Detect which cell encompasses the target text, then output its (X, Y) center coordinate. 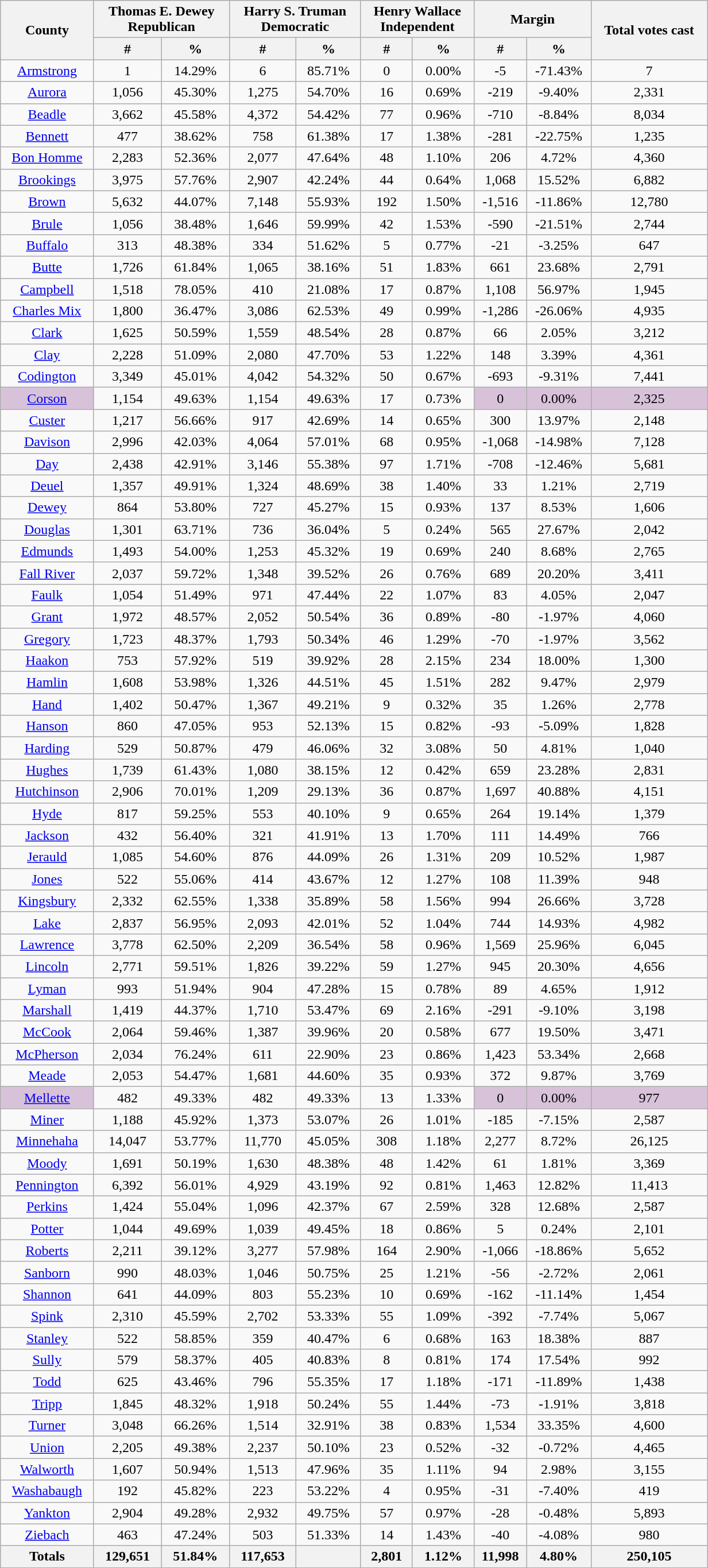
0.82% (443, 726)
264 (500, 814)
1,324 (262, 486)
42.69% (328, 420)
1.81% (559, 1163)
1,630 (262, 1163)
Union (47, 1447)
-7.74% (559, 1316)
-185 (500, 1120)
1,723 (127, 639)
49.38% (195, 1447)
7,148 (262, 202)
11,770 (262, 1141)
4,935 (649, 311)
1,518 (127, 289)
7,441 (649, 377)
47.70% (328, 355)
2,047 (649, 595)
47.24% (195, 1535)
2.98% (559, 1469)
11,413 (649, 1185)
994 (500, 901)
85.71% (328, 71)
206 (500, 158)
Charles Mix (47, 311)
2,061 (649, 1272)
44 (386, 180)
38.15% (328, 770)
1,845 (127, 1404)
0.78% (443, 988)
57.92% (195, 661)
11.39% (559, 879)
10 (386, 1294)
Roberts (47, 1250)
1,301 (127, 529)
36.04% (328, 529)
1,493 (127, 551)
1,054 (127, 595)
43.46% (195, 1382)
Lincoln (47, 966)
20.20% (559, 573)
61 (500, 1163)
1,800 (127, 311)
1,423 (500, 1054)
300 (500, 420)
42.37% (328, 1207)
677 (500, 1032)
1,419 (127, 1011)
-0.48% (559, 1513)
328 (500, 1207)
-7.15% (559, 1120)
2,906 (127, 792)
55.38% (328, 464)
3,818 (649, 1404)
38.16% (328, 267)
1,080 (262, 770)
0.32% (443, 704)
8,034 (649, 114)
Hand (47, 704)
Corson (47, 398)
Totals (47, 1557)
3,198 (649, 1011)
4.05% (559, 595)
-11.89% (559, 1382)
4,656 (649, 966)
Beadle (47, 114)
62.50% (195, 944)
-18.86% (559, 1250)
0.83% (443, 1426)
61.43% (195, 770)
2.90% (443, 1250)
980 (649, 1535)
240 (500, 551)
334 (262, 245)
1,217 (127, 420)
1,569 (500, 944)
57.01% (328, 442)
42.03% (195, 442)
432 (127, 835)
59.72% (195, 573)
641 (127, 1294)
990 (127, 1272)
8 (386, 1360)
32.91% (328, 1426)
48.57% (195, 617)
0.58% (443, 1032)
17.54% (559, 1360)
-22.75% (559, 136)
7 (649, 71)
40.83% (328, 1360)
Perkins (47, 1207)
59.46% (195, 1032)
56.66% (195, 420)
45.92% (195, 1120)
4,982 (649, 923)
3.39% (559, 355)
1,691 (127, 1163)
503 (262, 1535)
48.69% (328, 486)
-73 (500, 1404)
54.47% (195, 1076)
42.01% (328, 923)
1,606 (649, 508)
1,559 (262, 333)
410 (262, 289)
35.89% (328, 901)
164 (386, 1250)
45.32% (328, 551)
1.01% (443, 1120)
49.45% (328, 1229)
1,096 (262, 1207)
1,235 (649, 136)
477 (127, 136)
661 (500, 267)
Deuel (47, 486)
4,064 (262, 442)
163 (500, 1338)
44.37% (195, 1011)
2,778 (649, 704)
36.54% (328, 944)
1.29% (443, 639)
Tripp (47, 1404)
45.59% (195, 1316)
1 (127, 71)
63.71% (195, 529)
4,360 (649, 158)
19.14% (559, 814)
57.98% (328, 1250)
16 (386, 92)
2,310 (127, 1316)
49.75% (328, 1513)
39.92% (328, 661)
250,105 (649, 1557)
53.98% (195, 683)
70.01% (195, 792)
Kingsbury (47, 901)
47.96% (328, 1469)
49.28% (195, 1513)
Edmunds (47, 551)
5,681 (649, 464)
3,277 (262, 1250)
1.42% (443, 1163)
Sully (47, 1360)
2,277 (500, 1141)
6,392 (127, 1185)
83 (500, 595)
2.59% (443, 1207)
41.91% (328, 835)
647 (649, 245)
2,719 (649, 486)
-693 (500, 377)
42.24% (328, 180)
56.97% (559, 289)
Jackson (47, 835)
18 (386, 1229)
50.75% (328, 1272)
3,146 (262, 464)
-0.72% (559, 1447)
209 (500, 857)
50.34% (328, 639)
-392 (500, 1316)
49.91% (195, 486)
3,155 (649, 1469)
117,653 (262, 1557)
174 (500, 1360)
1,454 (649, 1294)
1,739 (127, 770)
Walworth (47, 1469)
Bon Homme (47, 158)
51.49% (195, 595)
796 (262, 1382)
Potter (47, 1229)
-71.43% (559, 71)
2.05% (559, 333)
20.30% (559, 966)
4,600 (649, 1426)
51.33% (328, 1535)
59 (386, 966)
579 (127, 1360)
66 (500, 333)
43.67% (328, 879)
Sanborn (47, 1272)
3,728 (649, 901)
-14.98% (559, 442)
2,237 (262, 1447)
-11.86% (559, 202)
39.52% (328, 573)
49 (386, 311)
Ziebach (47, 1535)
-1.91% (559, 1404)
2,064 (127, 1032)
1,300 (649, 661)
414 (262, 879)
Henry WallaceIndependent (417, 20)
4,929 (262, 1185)
58.85% (195, 1338)
Clay (47, 355)
1.51% (443, 683)
Armstrong (47, 71)
15.52% (559, 180)
51.94% (195, 988)
1,379 (649, 814)
1,424 (127, 1207)
1.10% (443, 158)
45.82% (195, 1491)
372 (500, 1076)
2,702 (262, 1316)
46 (386, 639)
48.54% (328, 333)
25.96% (559, 944)
2,042 (649, 529)
4.81% (559, 748)
419 (649, 1491)
Codington (47, 377)
Brule (47, 223)
-9.31% (559, 377)
59.51% (195, 966)
59.99% (328, 223)
1.56% (443, 901)
0.42% (443, 770)
54.60% (195, 857)
0.97% (443, 1513)
62.53% (328, 311)
Margin (532, 20)
-21.51% (559, 223)
53.80% (195, 508)
137 (500, 508)
977 (649, 1098)
4 (386, 1491)
3,212 (649, 333)
12.68% (559, 1207)
308 (386, 1141)
519 (262, 661)
Jones (47, 879)
51.09% (195, 355)
864 (127, 508)
6,882 (649, 180)
Pennington (47, 1185)
611 (262, 1054)
1,608 (127, 683)
Thomas E. DeweyRepublican (161, 20)
3,662 (127, 114)
23.28% (559, 770)
14.93% (559, 923)
22.90% (328, 1054)
56.01% (195, 1185)
Meade (47, 1076)
-2.72% (559, 1272)
2,837 (127, 923)
Lawrence (47, 944)
57.76% (195, 180)
3,778 (127, 944)
2,765 (649, 551)
Washabaugh (47, 1491)
62.55% (195, 901)
40.88% (559, 792)
55.06% (195, 879)
2,438 (127, 464)
2,148 (649, 420)
97 (386, 464)
Minnehaha (47, 1141)
2,996 (127, 442)
1,513 (262, 1469)
-31 (500, 1491)
111 (500, 835)
14.29% (195, 71)
1.43% (443, 1535)
-281 (500, 136)
45.01% (195, 377)
2,037 (127, 573)
Brown (47, 202)
904 (262, 988)
Spink (47, 1316)
-219 (500, 92)
2,211 (127, 1250)
876 (262, 857)
4,372 (262, 114)
54.32% (328, 377)
Aurora (47, 92)
68 (386, 442)
3,086 (262, 311)
2,331 (649, 92)
38.48% (195, 223)
2,283 (127, 158)
66.26% (195, 1426)
47.28% (328, 988)
-32 (500, 1447)
282 (500, 683)
1,085 (127, 857)
-9.40% (559, 92)
26,125 (649, 1141)
4,151 (649, 792)
992 (649, 1360)
Davison (47, 442)
2.16% (443, 1011)
-5 (500, 71)
945 (500, 966)
860 (127, 726)
1,681 (262, 1076)
1.31% (443, 857)
-291 (500, 1011)
Harry S. TrumanDemocratic (295, 20)
405 (262, 1360)
Haakon (47, 661)
94 (500, 1469)
44.51% (328, 683)
19.50% (559, 1032)
1,338 (262, 901)
Turner (47, 1426)
689 (500, 573)
625 (127, 1382)
29.13% (328, 792)
3.08% (443, 748)
-80 (500, 617)
-1,068 (500, 442)
Marshall (47, 1011)
50.87% (195, 748)
1,387 (262, 1032)
1,972 (127, 617)
-12.46% (559, 464)
-70 (500, 639)
2,907 (262, 180)
5,652 (649, 1250)
1,326 (262, 683)
2,771 (127, 966)
1,534 (500, 1426)
52.13% (328, 726)
1,065 (262, 267)
2,053 (127, 1076)
-7.40% (559, 1491)
887 (649, 1338)
78.05% (195, 289)
753 (127, 661)
2,801 (386, 1557)
50.94% (195, 1469)
1,793 (262, 639)
Hanson (47, 726)
32 (386, 748)
58.37% (195, 1360)
Hamlin (47, 683)
0.89% (443, 617)
45.05% (328, 1141)
727 (262, 508)
1,514 (262, 1426)
Butte (47, 267)
55.04% (195, 1207)
1,463 (500, 1185)
50.24% (328, 1404)
2,904 (127, 1513)
-40 (500, 1535)
2,325 (649, 398)
2,205 (127, 1447)
1.09% (443, 1316)
51.62% (328, 245)
Campbell (47, 289)
6,045 (649, 944)
Moody (47, 1163)
40.47% (328, 1338)
1,188 (127, 1120)
Lake (47, 923)
0.68% (443, 1338)
47.05% (195, 726)
1,348 (262, 573)
2,744 (649, 223)
1.53% (443, 223)
0.77% (443, 245)
1,039 (262, 1229)
Miner (47, 1120)
553 (262, 814)
33 (500, 486)
1,402 (127, 704)
-8.84% (559, 114)
148 (500, 355)
Custer (47, 420)
1,357 (127, 486)
56.40% (195, 835)
2,831 (649, 770)
1,068 (500, 180)
-11.14% (559, 1294)
53 (386, 355)
-5.09% (559, 726)
1,373 (262, 1120)
54.00% (195, 551)
Hutchinson (47, 792)
Fall River (47, 573)
1.70% (443, 835)
Lyman (47, 988)
1.71% (443, 464)
1,607 (127, 1469)
21.08% (328, 289)
766 (649, 835)
77 (386, 114)
223 (262, 1491)
54.70% (328, 92)
3,562 (649, 639)
1,710 (262, 1011)
53.33% (328, 1316)
1.04% (443, 923)
19 (386, 551)
3,769 (649, 1076)
4.80% (559, 1557)
9.47% (559, 683)
758 (262, 136)
89 (500, 988)
1.50% (443, 202)
-708 (500, 464)
1.44% (443, 1404)
48.03% (195, 1272)
53.22% (328, 1491)
2.15% (443, 661)
313 (127, 245)
948 (649, 879)
-21 (500, 245)
0.99% (443, 311)
23.68% (559, 267)
County (47, 30)
2,034 (127, 1054)
76.24% (195, 1054)
1,367 (262, 704)
321 (262, 835)
45 (386, 683)
14,047 (127, 1141)
12.82% (559, 1185)
Yankton (47, 1513)
33.35% (559, 1426)
McCook (47, 1032)
42 (386, 223)
14.49% (559, 835)
10.52% (559, 857)
1,945 (649, 289)
52 (386, 923)
971 (262, 595)
2,080 (262, 355)
3,975 (127, 180)
1,209 (262, 792)
39.12% (195, 1250)
11,998 (500, 1557)
51.84% (195, 1557)
Mellette (47, 1098)
7,128 (649, 442)
Brookings (47, 180)
2,052 (262, 617)
61.38% (328, 136)
1,040 (649, 748)
22 (386, 595)
Harding (47, 748)
1,046 (262, 1272)
2,668 (649, 1054)
51 (386, 267)
McPherson (47, 1054)
61.84% (195, 267)
1,646 (262, 223)
49.69% (195, 1229)
1,987 (649, 857)
55.93% (328, 202)
1,253 (262, 551)
47.44% (328, 595)
1,044 (127, 1229)
1,697 (500, 792)
8.68% (559, 551)
53.77% (195, 1141)
53.47% (328, 1011)
2,209 (262, 944)
-4.08% (559, 1535)
1,438 (649, 1382)
2,979 (649, 683)
50.19% (195, 1163)
26.66% (559, 901)
43.19% (328, 1185)
1.40% (443, 486)
Faulk (47, 595)
2,077 (262, 158)
0.52% (443, 1447)
39.96% (328, 1032)
48.37% (195, 639)
1.38% (443, 136)
3,048 (127, 1426)
-590 (500, 223)
-171 (500, 1382)
817 (127, 814)
1,108 (500, 289)
39.22% (328, 966)
40.10% (328, 814)
4.72% (559, 158)
0.76% (443, 573)
-1,066 (500, 1250)
42.91% (195, 464)
13.97% (559, 420)
Dewey (47, 508)
108 (500, 879)
463 (127, 1535)
4,042 (262, 377)
45.27% (328, 508)
67 (386, 1207)
Hyde (47, 814)
5,893 (649, 1513)
1,918 (262, 1404)
8.53% (559, 508)
18.00% (559, 661)
4,361 (649, 355)
46.06% (328, 748)
359 (262, 1338)
1,275 (262, 92)
529 (127, 748)
20 (386, 1032)
4,060 (649, 617)
-9.10% (559, 1011)
50.47% (195, 704)
92 (386, 1185)
9.87% (559, 1076)
55.35% (328, 1382)
50.59% (195, 333)
Day (47, 464)
129,651 (127, 1557)
1.33% (443, 1098)
803 (262, 1294)
Jerauld (47, 857)
38.62% (195, 136)
-1,516 (500, 202)
5,632 (127, 202)
1.26% (559, 704)
-710 (500, 114)
55.23% (328, 1294)
25 (386, 1272)
45.30% (195, 92)
2,932 (262, 1513)
52.36% (195, 158)
48.32% (195, 1404)
1.12% (443, 1557)
479 (262, 748)
-1,286 (500, 311)
45.58% (195, 114)
1,826 (262, 966)
744 (500, 923)
565 (500, 529)
Bennett (47, 136)
8.72% (559, 1141)
47.64% (328, 158)
Douglas (47, 529)
1.07% (443, 595)
69 (386, 1011)
44.07% (195, 202)
3,411 (649, 573)
Grant (47, 617)
18.38% (559, 1338)
Buffalo (47, 245)
53.07% (328, 1120)
2,332 (127, 901)
4,465 (649, 1447)
-28 (500, 1513)
2,101 (649, 1229)
1,912 (649, 988)
1,726 (127, 267)
1.22% (443, 355)
3,369 (649, 1163)
0.64% (443, 180)
Hughes (47, 770)
57 (386, 1513)
Shannon (47, 1294)
953 (262, 726)
Stanley (47, 1338)
3,471 (649, 1032)
50.10% (328, 1447)
49.21% (328, 704)
0.73% (443, 398)
-26.06% (559, 311)
Todd (47, 1382)
4.65% (559, 988)
993 (127, 988)
2,093 (262, 923)
54.42% (328, 114)
Total votes cast (649, 30)
59.25% (195, 814)
1.11% (443, 1469)
Gregory (47, 639)
53.34% (559, 1054)
2,791 (649, 267)
5,067 (649, 1316)
1.83% (443, 267)
-3.25% (559, 245)
-56 (500, 1272)
44.60% (328, 1076)
-93 (500, 726)
2,228 (127, 355)
917 (262, 420)
234 (500, 661)
1,625 (127, 333)
0.67% (443, 377)
736 (262, 529)
12,780 (649, 202)
50.54% (328, 617)
659 (500, 770)
1,828 (649, 726)
-162 (500, 1294)
3,349 (127, 377)
27.67% (559, 529)
56.95% (195, 923)
36.47% (195, 311)
Clark (47, 333)
